Find where the given text appears and provide that cell's center as [X, Y] coordinate. 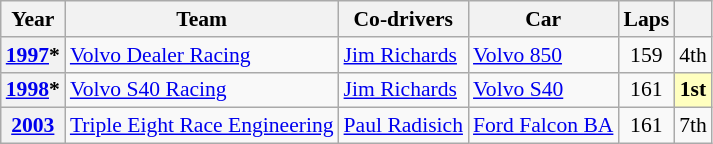
2003 [33, 126]
Team [202, 19]
Car [543, 19]
Volvo S40 Racing [202, 90]
Volvo S40 [543, 90]
1997* [33, 55]
1998* [33, 90]
Ford Falcon BA [543, 126]
159 [646, 55]
Volvo Dealer Racing [202, 55]
Co-drivers [404, 19]
1st [693, 90]
Year [33, 19]
7th [693, 126]
Triple Eight Race Engineering [202, 126]
Laps [646, 19]
Paul Radisich [404, 126]
4th [693, 55]
Volvo 850 [543, 55]
